Return the (x, y) coordinate for the center point of the cell that contains the specified text.  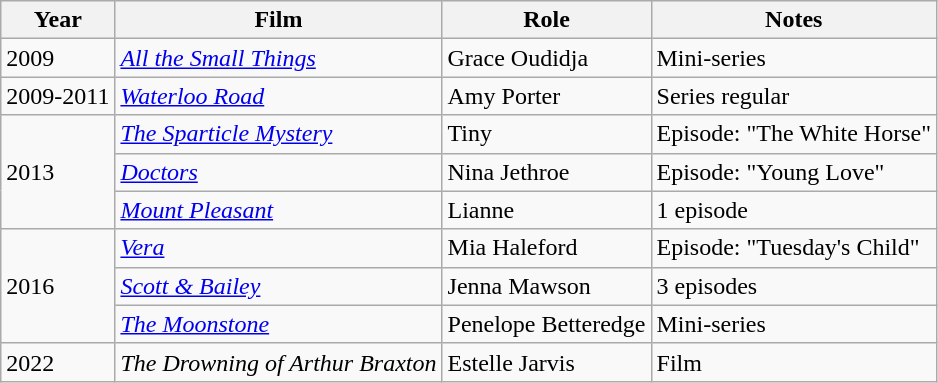
Grace Oudidja (546, 58)
Mia Haleford (546, 248)
Episode: "The White Horse" (794, 134)
The Sparticle Mystery (278, 134)
Penelope Betteredge (546, 324)
The Moonstone (278, 324)
Series regular (794, 96)
2009-2011 (58, 96)
Estelle Jarvis (546, 362)
Tiny (546, 134)
Amy Porter (546, 96)
Role (546, 20)
2013 (58, 172)
Lianne (546, 210)
Mount Pleasant (278, 210)
Episode: "Tuesday's Child" (794, 248)
Vera (278, 248)
Nina Jethroe (546, 172)
Waterloo Road (278, 96)
Notes (794, 20)
All the Small Things (278, 58)
Scott & Bailey (278, 286)
Episode: "Young Love" (794, 172)
2009 (58, 58)
1 episode (794, 210)
Jenna Mawson (546, 286)
2016 (58, 286)
The Drowning of Arthur Braxton (278, 362)
2022 (58, 362)
Year (58, 20)
3 episodes (794, 286)
Doctors (278, 172)
